From the cell containing the given text, extract its center point as [X, Y] coordinate. 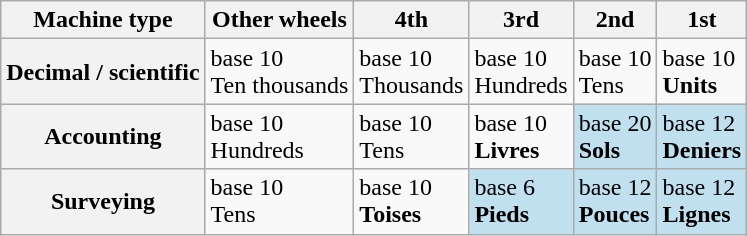
Other wheels [280, 20]
base 12 Pouces [615, 202]
3rd [521, 20]
base 10 Ten thousands [280, 72]
base 12 Lignes [702, 202]
base 20 Sols [615, 136]
1st [702, 20]
Accounting [103, 136]
base 10 Toises [412, 202]
Surveying [103, 202]
2nd [615, 20]
base 6 Pieds [521, 202]
base 10 Thousands [412, 72]
4th [412, 20]
Machine type [103, 20]
base 10 Units [702, 72]
base 12 Deniers [702, 136]
base 10 Livres [521, 136]
Decimal / scientific [103, 72]
